Search for the cell housing the specified text and yield its (x, y) center coordinate. 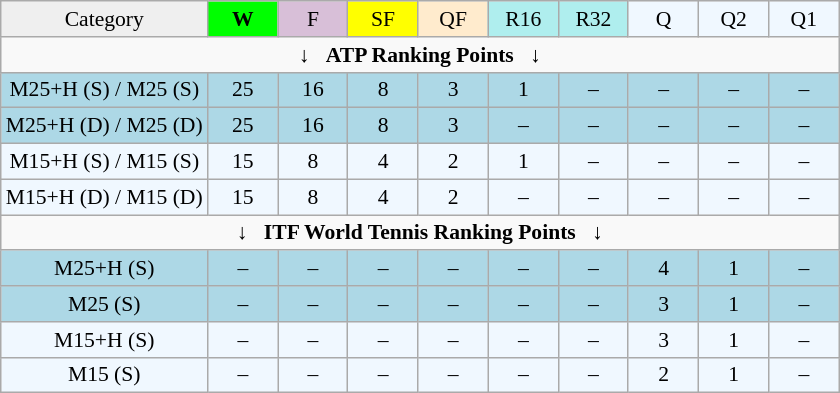
R16 (523, 19)
Q (663, 19)
M15+H (S) (104, 340)
W (243, 19)
↓ ITF World Tennis Ranking Points ↓ (420, 233)
M15+H (D) / M15 (D) (104, 197)
QF (453, 19)
M15+H (S) / M15 (S) (104, 162)
Q1 (804, 19)
R32 (593, 19)
M25 (S) (104, 304)
Q2 (734, 19)
↓ ATP Ranking Points ↓ (420, 55)
F (313, 19)
M25+H (D) / M25 (D) (104, 126)
M25+H (S) / M25 (S) (104, 90)
Category (104, 19)
M25+H (S) (104, 269)
M15 (S) (104, 375)
SF (383, 19)
